Find where the given text appears and provide that cell's center as [x, y] coordinate. 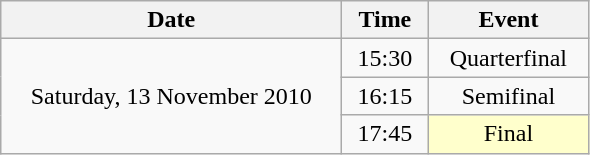
Date [172, 20]
Final [508, 134]
Saturday, 13 November 2010 [172, 96]
16:15 [385, 96]
Time [385, 20]
15:30 [385, 58]
Quarterfinal [508, 58]
Semifinal [508, 96]
Event [508, 20]
17:45 [385, 134]
